Capture the cell that displays the provided text and extract its [X, Y] central coordinate. 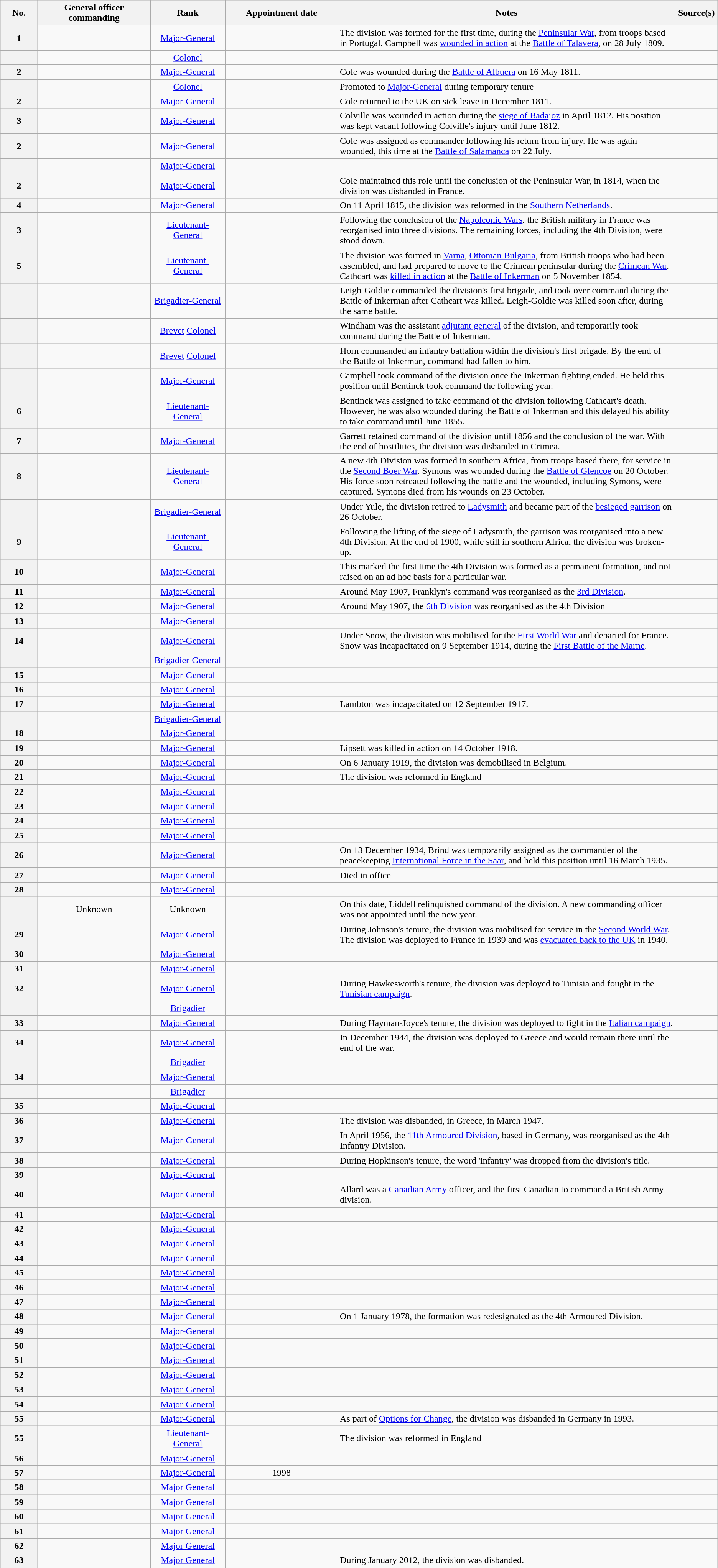
59 [19, 1502]
As part of Options for Change, the division was disbanded in Germany in 1993. [507, 1418]
45 [19, 1273]
17 [19, 704]
Cole returned to the UK on sick leave in December 1811. [507, 101]
33 [19, 1023]
During Hayman-Joyce's tenure, the division was deployed to fight in the Italian campaign. [507, 1023]
14 [19, 640]
General officer commanding [94, 13]
47 [19, 1302]
Campbell took command of the division once the Inkerman fighting ended. He held this position until Bentinck took command the following year. [507, 381]
During Hawkesworth's tenure, the division was deployed to Tunisia and fought in the Tunisian campaign. [507, 988]
8 [19, 476]
22 [19, 792]
18 [19, 733]
Allard was a Canadian Army officer, and the first Canadian to command a British Army division. [507, 1195]
62 [19, 1546]
1 [19, 38]
Horn commanded an infantry battalion within the division's first brigade. By the end of the Battle of Inkerman, command had fallen to him. [507, 356]
20 [19, 763]
44 [19, 1258]
57 [19, 1473]
54 [19, 1404]
Source(s) [697, 13]
9 [19, 542]
23 [19, 806]
1998 [282, 1473]
Notes [507, 13]
25 [19, 835]
Lambton was incapacitated on 12 September 1917. [507, 704]
In December 1944, the division was deployed to Greece and would remain there until the end of the war. [507, 1043]
26 [19, 855]
On 11 April 1815, the division was reformed in the Southern Netherlands. [507, 205]
Cole was assigned as commander following his return from injury. He was again wounded, this time at the Battle of Salamanca on 22 July. [507, 146]
16 [19, 690]
Garrett retained command of the division until 1856 and the conclusion of the war. With the end of hostilities, the division was disbanded in Crimea. [507, 441]
24 [19, 821]
Cole maintained this role until the conclusion of the Peninsular War, in 1814, when the division was disbanded in France. [507, 186]
11 [19, 592]
4 [19, 205]
27 [19, 875]
10 [19, 572]
31 [19, 969]
Under Yule, the division retired to Ladysmith and became part of the besieged garrison on 26 October. [507, 511]
On 1 January 1978, the formation was redesignated as the 4th Armoured Division. [507, 1317]
5 [19, 265]
6 [19, 411]
32 [19, 988]
43 [19, 1244]
42 [19, 1229]
38 [19, 1160]
This marked the first time the 4th Division was formed as a permanent formation, and not raised on an ad hoc basis for a particular war. [507, 572]
15 [19, 675]
Windham was the assistant adjutant general of the division, and temporarily took command during the Battle of Inkerman. [507, 331]
On 6 January 1919, the division was demobilised in Belgium. [507, 763]
13 [19, 621]
Appointment date [282, 13]
Died in office [507, 875]
30 [19, 954]
63 [19, 1560]
Around May 1907, Franklyn's command was reorganised as the 3rd Division. [507, 592]
During Hopkinson's tenure, the word 'infantry' was dropped from the division's title. [507, 1160]
41 [19, 1214]
58 [19, 1487]
28 [19, 889]
21 [19, 777]
48 [19, 1317]
No. [19, 13]
51 [19, 1360]
49 [19, 1331]
19 [19, 748]
Promoted to Major-General during temporary tenure [507, 87]
40 [19, 1195]
50 [19, 1346]
The division was disbanded, in Greece, in March 1947. [507, 1121]
46 [19, 1287]
Lipsett was killed in action on 14 October 1918. [507, 748]
56 [19, 1458]
53 [19, 1389]
On this date, Liddell relinquished command of the division. A new commanding officer was not appointed until the new year. [507, 909]
During January 2012, the division was disbanded. [507, 1560]
12 [19, 606]
39 [19, 1175]
29 [19, 934]
35 [19, 1106]
36 [19, 1121]
Rank [188, 13]
52 [19, 1375]
61 [19, 1531]
Around May 1907, the 6th Division was reorganised as the 4th Division [507, 606]
7 [19, 441]
In April 1956, the 11th Armoured Division, based in Germany, was reorganised as the 4th Infantry Division. [507, 1140]
Cole was wounded during the Battle of Albuera on 16 May 1811. [507, 72]
60 [19, 1517]
Colville was wounded in action during the siege of Badajoz in April 1812. His position was kept vacant following Colville's injury until June 1812. [507, 121]
37 [19, 1140]
